Find where the given text appears and provide that cell's center as [X, Y] coordinate. 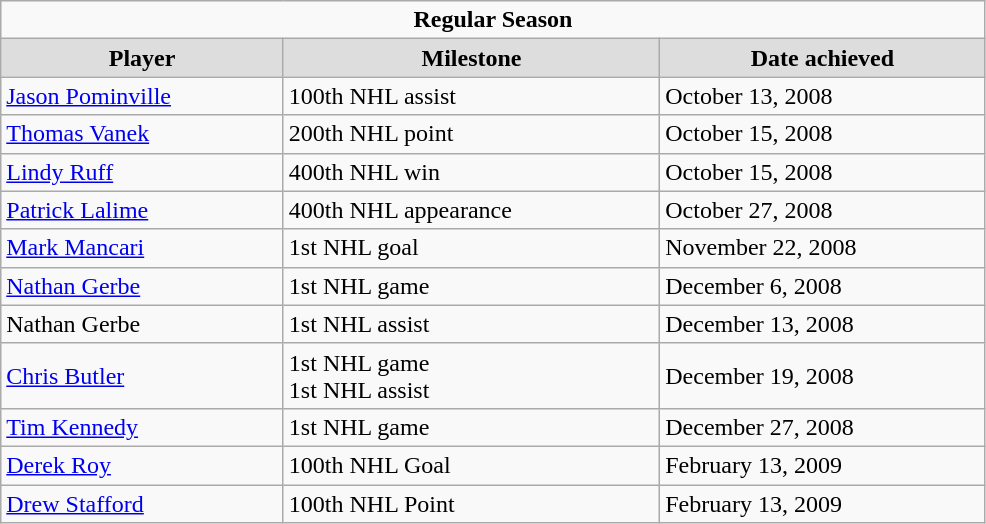
100th NHL Point [471, 503]
Player [142, 58]
Patrick Lalime [142, 210]
400th NHL win [471, 172]
Milestone [471, 58]
Date achieved [822, 58]
Derek Roy [142, 465]
December 27, 2008 [822, 427]
Thomas Vanek [142, 134]
Lindy Ruff [142, 172]
December 13, 2008 [822, 324]
1st NHL goal [471, 248]
1st NHL game1st NHL assist [471, 376]
100th NHL Goal [471, 465]
Drew Stafford [142, 503]
October 13, 2008 [822, 96]
Jason Pominville [142, 96]
400th NHL appearance [471, 210]
Regular Season [493, 20]
December 6, 2008 [822, 286]
1st NHL assist [471, 324]
October 27, 2008 [822, 210]
Tim Kennedy [142, 427]
200th NHL point [471, 134]
Chris Butler [142, 376]
November 22, 2008 [822, 248]
100th NHL assist [471, 96]
December 19, 2008 [822, 376]
Mark Mancari [142, 248]
